Capture the cell that displays the provided text and extract its (x, y) central coordinate. 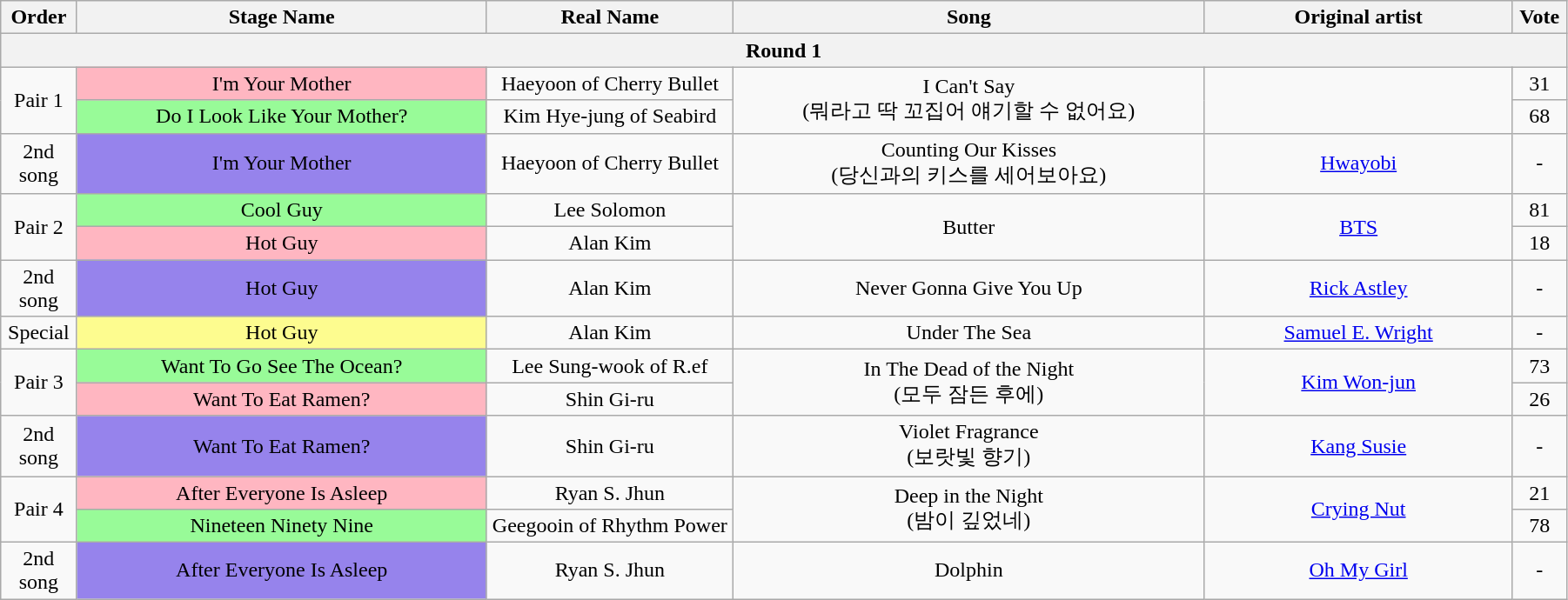
Lee Solomon (609, 210)
Deep in the Night(밤이 깊었네) (968, 510)
Crying Nut (1358, 510)
Song (968, 17)
Kang Susie (1358, 446)
Geegooin of Rhythm Power (609, 526)
Real Name (609, 17)
Special (38, 333)
BTS (1358, 227)
78 (1539, 526)
Under The Sea (968, 333)
Never Gonna Give You Up (968, 289)
Counting Our Kisses(당신과의 키스를 세어보아요) (968, 163)
Stage Name (282, 17)
Do I Look Like Your Mother? (282, 117)
Kim Hye-jung of Seabird (609, 117)
Lee Sung-wook of R.ef (609, 366)
In The Dead of the Night(모두 잠든 후에) (968, 383)
81 (1539, 210)
Order (38, 17)
21 (1539, 493)
Pair 1 (38, 100)
Butter (968, 227)
Samuel E. Wright (1358, 333)
Pair 3 (38, 383)
Oh My Girl (1358, 570)
68 (1539, 117)
Rick Astley (1358, 289)
Vote (1539, 17)
Kim Won-jun (1358, 383)
18 (1539, 243)
Original artist (1358, 17)
Hwayobi (1358, 163)
Pair 4 (38, 510)
Round 1 (784, 50)
26 (1539, 399)
73 (1539, 366)
Want To Go See The Ocean? (282, 366)
Violet Fragrance(보랏빛 향기) (968, 446)
Pair 2 (38, 227)
I Can't Say(뭐라고 딱 꼬집어 얘기할 수 없어요) (968, 100)
Nineteen Ninety Nine (282, 526)
31 (1539, 83)
Cool Guy (282, 210)
Dolphin (968, 570)
